Provide the [X, Y] coordinate of the cell's center where the given text is located.  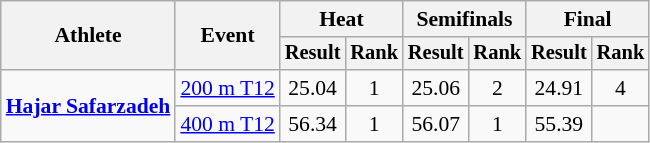
4 [621, 88]
Heat [342, 19]
400 m T12 [227, 124]
200 m T12 [227, 88]
Athlete [88, 36]
Final [588, 19]
55.39 [559, 124]
25.04 [313, 88]
Semifinals [464, 19]
Hajar Safarzadeh [88, 106]
Event [227, 36]
56.34 [313, 124]
2 [497, 88]
24.91 [559, 88]
56.07 [436, 124]
25.06 [436, 88]
